From the cell containing the given text, extract its center point as [x, y] coordinate. 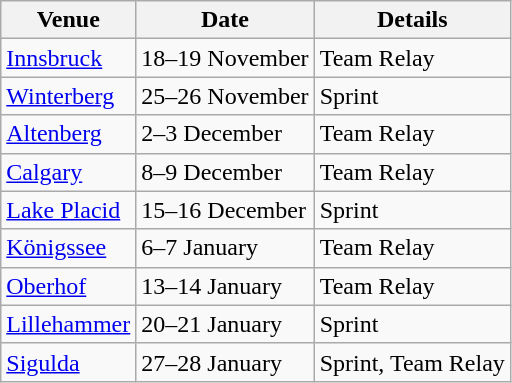
Calgary [68, 172]
Sigulda [68, 362]
Venue [68, 20]
2–3 December [225, 134]
Altenberg [68, 134]
13–14 January [225, 286]
Oberhof [68, 286]
Lake Placid [68, 210]
Königssee [68, 248]
Sprint, Team Relay [412, 362]
15–16 December [225, 210]
Innsbruck [68, 58]
18–19 November [225, 58]
20–21 January [225, 324]
8–9 December [225, 172]
27–28 January [225, 362]
25–26 November [225, 96]
6–7 January [225, 248]
Winterberg [68, 96]
Details [412, 20]
Lillehammer [68, 324]
Date [225, 20]
